Output the [x, y] coordinate of the center of the cell containing the given text.  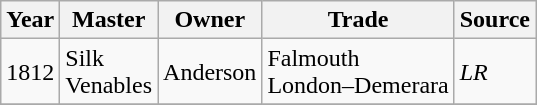
SilkVenables [109, 72]
Source [494, 20]
1812 [30, 72]
Anderson [210, 72]
Trade [358, 20]
FalmouthLondon–Demerara [358, 72]
Master [109, 20]
Year [30, 20]
LR [494, 72]
Owner [210, 20]
